Output the (X, Y) coordinate of the center of the cell containing the given text.  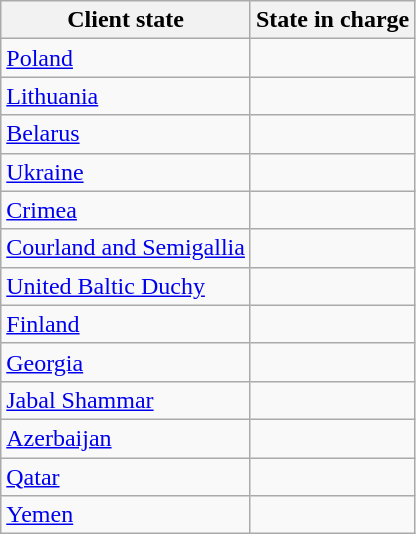
Lithuania (126, 96)
Azerbaijan (126, 438)
Jabal Shammar (126, 400)
Qatar (126, 477)
State in charge (332, 20)
Ukraine (126, 172)
Georgia (126, 362)
Client state (126, 20)
Poland (126, 58)
United Baltic Duchy (126, 286)
Crimea (126, 210)
Yemen (126, 515)
Finland (126, 324)
Courland and Semigallia (126, 248)
Belarus (126, 134)
